Locate the cell with the specified text and output its [x, y] center coordinate. 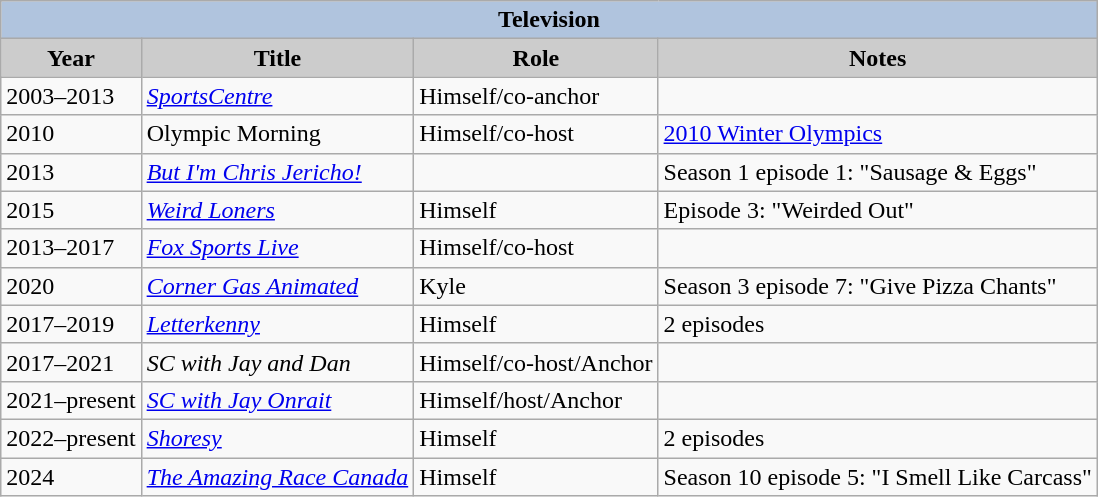
SC with Jay Onrait [278, 400]
2022–present [71, 438]
SportsCentre [278, 96]
2013–2017 [71, 248]
SC with Jay and Dan [278, 362]
2010 Winter Olympics [878, 134]
Title [278, 58]
2020 [71, 286]
Olympic Morning [278, 134]
Kyle [536, 286]
Fox Sports Live [278, 248]
Himself/host/Anchor [536, 400]
Season 3 episode 7: "Give Pizza Chants" [878, 286]
2017–2019 [71, 324]
Himself/co-anchor [536, 96]
2015 [71, 210]
The Amazing Race Canada [278, 477]
2024 [71, 477]
Year [71, 58]
Notes [878, 58]
Television [550, 20]
Role [536, 58]
Letterkenny [278, 324]
Season 10 episode 5: "I Smell Like Carcass" [878, 477]
Season 1 episode 1: "Sausage & Eggs" [878, 172]
2017–2021 [71, 362]
2013 [71, 172]
Episode 3: "Weirded Out" [878, 210]
Corner Gas Animated [278, 286]
2021–present [71, 400]
Shoresy [278, 438]
But I'm Chris Jericho! [278, 172]
2003–2013 [71, 96]
Himself/co-host/Anchor [536, 362]
2010 [71, 134]
Weird Loners [278, 210]
